Locate the cell with the specified text and output its (X, Y) center coordinate. 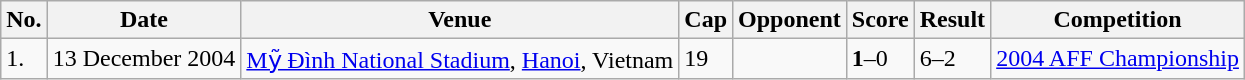
1–0 (880, 59)
13 December 2004 (144, 59)
Result (952, 20)
Opponent (790, 20)
No. (24, 20)
Venue (460, 20)
Competition (1118, 20)
19 (706, 59)
Score (880, 20)
6–2 (952, 59)
Mỹ Đình National Stadium, Hanoi, Vietnam (460, 59)
Date (144, 20)
1. (24, 59)
Cap (706, 20)
2004 AFF Championship (1118, 59)
